Locate the cell with the specified text and output its [x, y] center coordinate. 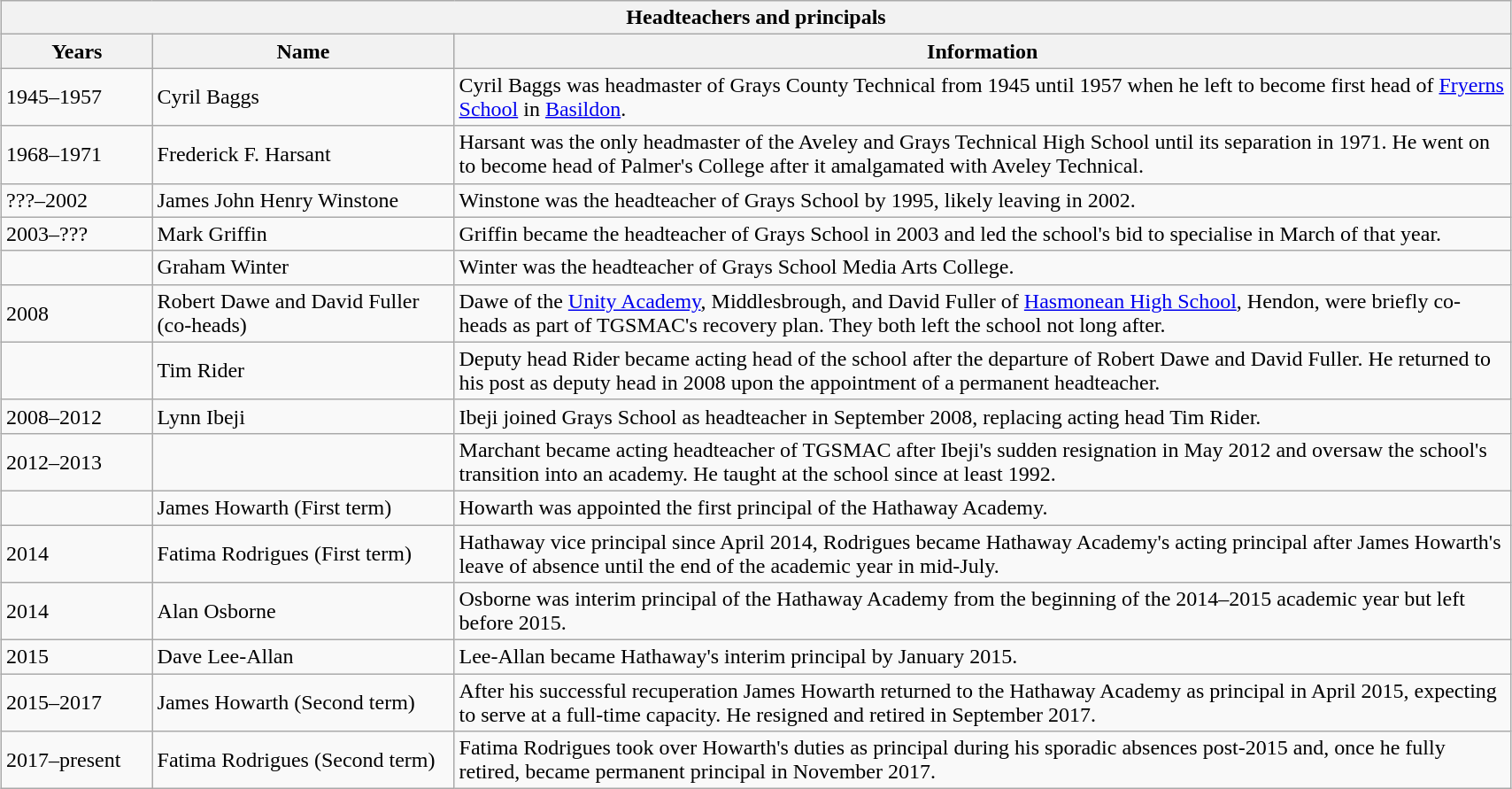
Lee-Allan became Hathaway's interim principal by January 2015. [983, 657]
James Howarth (Second term) [303, 703]
2008 [77, 313]
Winter was the headteacher of Grays School Media Arts College. [983, 267]
Griffin became the headteacher of Grays School in 2003 and led the school's bid to specialise in March of that year. [983, 234]
Headteachers and principals [756, 18]
Tim Rider [303, 370]
Dave Lee-Allan [303, 657]
Howarth was appointed the first principal of the Hathaway Academy. [983, 507]
Information [983, 51]
1945–1957 [77, 97]
1968–1971 [77, 154]
Lynn Ibeji [303, 416]
Osborne was interim principal of the Hathaway Academy from the beginning of the 2014–2015 academic year but left before 2015. [983, 611]
Mark Griffin [303, 234]
2003–??? [77, 234]
Graham Winter [303, 267]
Alan Osborne [303, 611]
Robert Dawe and David Fuller (co-heads) [303, 313]
???–2002 [77, 200]
Winstone was the headteacher of Grays School by 1995, likely leaving in 2002. [983, 200]
2015–2017 [77, 703]
Fatima Rodrigues (Second term) [303, 760]
Years [77, 51]
2012–2013 [77, 462]
2017–present [77, 760]
Fatima Rodrigues (First term) [303, 553]
James John Henry Winstone [303, 200]
Cyril Baggs [303, 97]
Frederick F. Harsant [303, 154]
2015 [77, 657]
Cyril Baggs was headmaster of Grays County Technical from 1945 until 1957 when he left to become first head of Fryerns School in Basildon. [983, 97]
2008–2012 [77, 416]
Name [303, 51]
James Howarth (First term) [303, 507]
Ibeji joined Grays School as headteacher in September 2008, replacing acting head Tim Rider. [983, 416]
